From the cell containing the given text, extract its center point as (X, Y) coordinate. 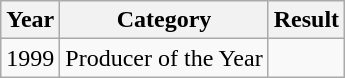
1999 (30, 58)
Category (164, 20)
Year (30, 20)
Result (306, 20)
Producer of the Year (164, 58)
